Identify which cell holds the provided text, then report its [X, Y] central coordinate. 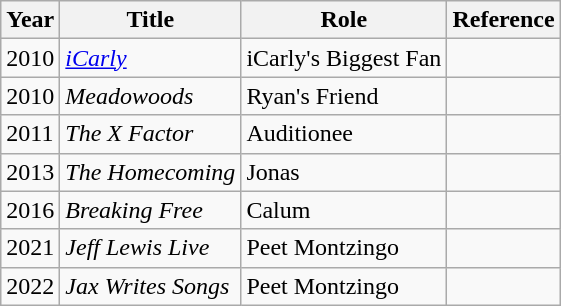
Jeff Lewis Live [150, 248]
2013 [30, 172]
Breaking Free [150, 210]
Jonas [344, 172]
Ryan's Friend [344, 96]
Calum [344, 210]
iCarly [150, 58]
2011 [30, 134]
Role [344, 20]
The X Factor [150, 134]
Title [150, 20]
2016 [30, 210]
Reference [504, 20]
Year [30, 20]
Jax Writes Songs [150, 286]
2022 [30, 286]
iCarly's Biggest Fan [344, 58]
2021 [30, 248]
Auditionee [344, 134]
The Homecoming [150, 172]
Meadowoods [150, 96]
